Provide the (x, y) coordinate of the cell's center where the given text is located.  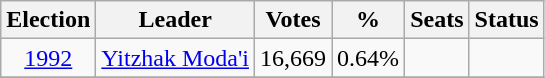
Election (48, 20)
16,669 (294, 58)
Votes (294, 20)
% (368, 20)
Status (506, 20)
Seats (437, 20)
Yitzhak Moda'i (176, 58)
Leader (176, 20)
1992 (48, 58)
0.64% (368, 58)
